Return [x, y] of the center of cell containing provided text 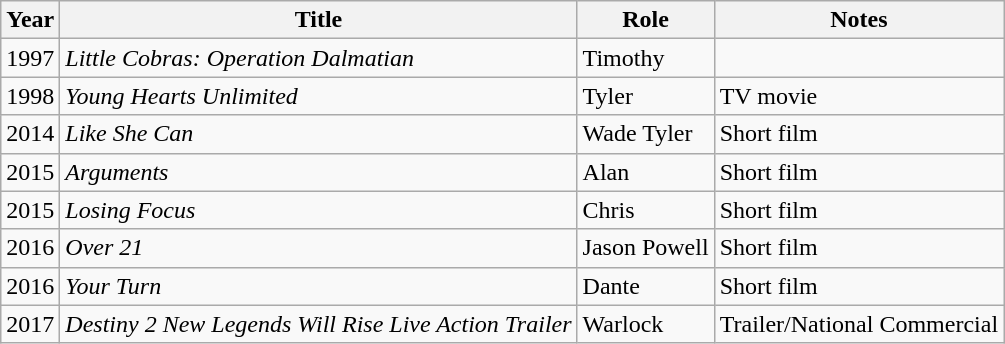
1997 [30, 58]
Destiny 2 New Legends Will Rise Live Action Trailer [318, 324]
Over 21 [318, 248]
2014 [30, 134]
Like She Can [318, 134]
Chris [646, 210]
2017 [30, 324]
Year [30, 20]
1998 [30, 96]
Trailer/National Commercial [858, 324]
Jason Powell [646, 248]
Timothy [646, 58]
Young Hearts Unlimited [318, 96]
Notes [858, 20]
Warlock [646, 324]
Your Turn [318, 286]
Wade Tyler [646, 134]
Role [646, 20]
Little Cobras: Operation Dalmatian [318, 58]
Arguments [318, 172]
TV movie [858, 96]
Losing Focus [318, 210]
Title [318, 20]
Alan [646, 172]
Tyler [646, 96]
Dante [646, 286]
